Identify which cell holds the provided text, then report its [x, y] central coordinate. 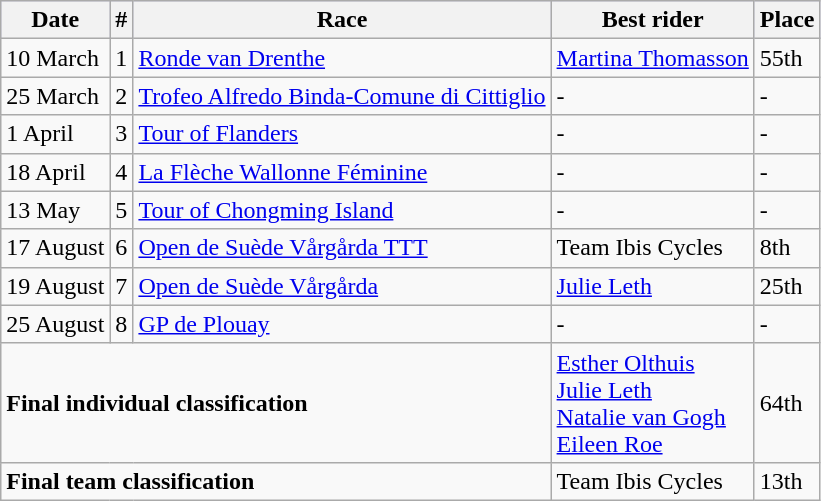
8th [787, 248]
Tour of Chongming Island [342, 210]
Tour of Flanders [342, 134]
Ronde van Drenthe [342, 58]
1 [122, 58]
2 [122, 96]
5 [122, 210]
3 [122, 134]
55th [787, 58]
6 [122, 248]
Martina Thomasson [652, 58]
# [122, 20]
Race [342, 20]
Date [56, 20]
Place [787, 20]
7 [122, 286]
La Flèche Wallonne Féminine [342, 172]
25th [787, 286]
Final individual classification [276, 402]
Esther Olthuis Julie Leth Natalie van Gogh Eileen Roe [652, 402]
Trofeo Alfredo Binda-Comune di Cittiglio [342, 96]
1 April [56, 134]
Open de Suède Vårgårda [342, 286]
10 March [56, 58]
Final team classification [276, 481]
4 [122, 172]
17 August [56, 248]
8 [122, 324]
GP de Plouay [342, 324]
18 April [56, 172]
Open de Suède Vårgårda TTT [342, 248]
13th [787, 481]
Best rider [652, 20]
13 May [56, 210]
25 March [56, 96]
19 August [56, 286]
25 August [56, 324]
Julie Leth [652, 286]
64th [787, 402]
